Find where the given text appears and provide that cell's center as (x, y) coordinate. 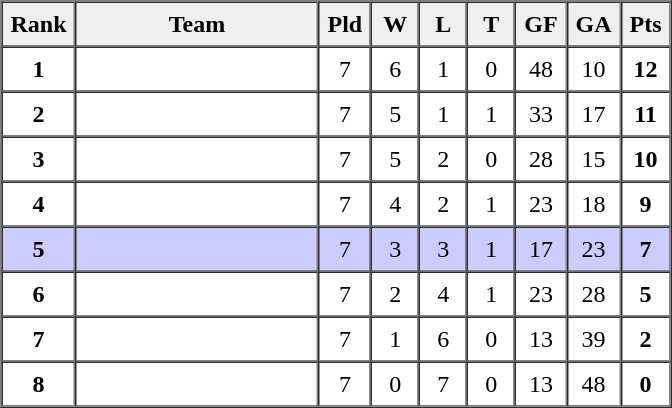
GA (594, 24)
Pld (346, 24)
12 (646, 68)
11 (646, 114)
9 (646, 204)
15 (594, 158)
W (395, 24)
Rank (39, 24)
33 (540, 114)
18 (594, 204)
T (491, 24)
GF (540, 24)
39 (594, 338)
Team (198, 24)
Pts (646, 24)
L (443, 24)
8 (39, 384)
